Locate the cell with the specified text and output its (X, Y) center coordinate. 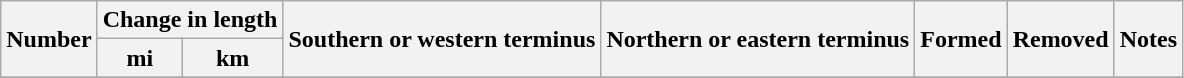
Number (49, 39)
Change in length (190, 20)
Formed (961, 39)
km (232, 58)
Notes (1148, 39)
Removed (1060, 39)
mi (140, 58)
Southern or western terminus (442, 39)
Northern or eastern terminus (758, 39)
